Return the (X, Y) coordinate for the center point of the cell that contains the specified text.  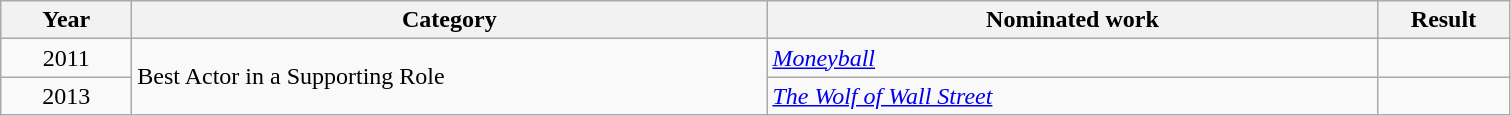
Year (66, 20)
Nominated work (1072, 20)
The Wolf of Wall Street (1072, 96)
2013 (66, 96)
Category (450, 20)
Best Actor in a Supporting Role (450, 77)
2011 (66, 58)
Moneyball (1072, 58)
Result (1444, 20)
